Determine the (X, Y) coordinate at the center of the cell enclosing the given text.  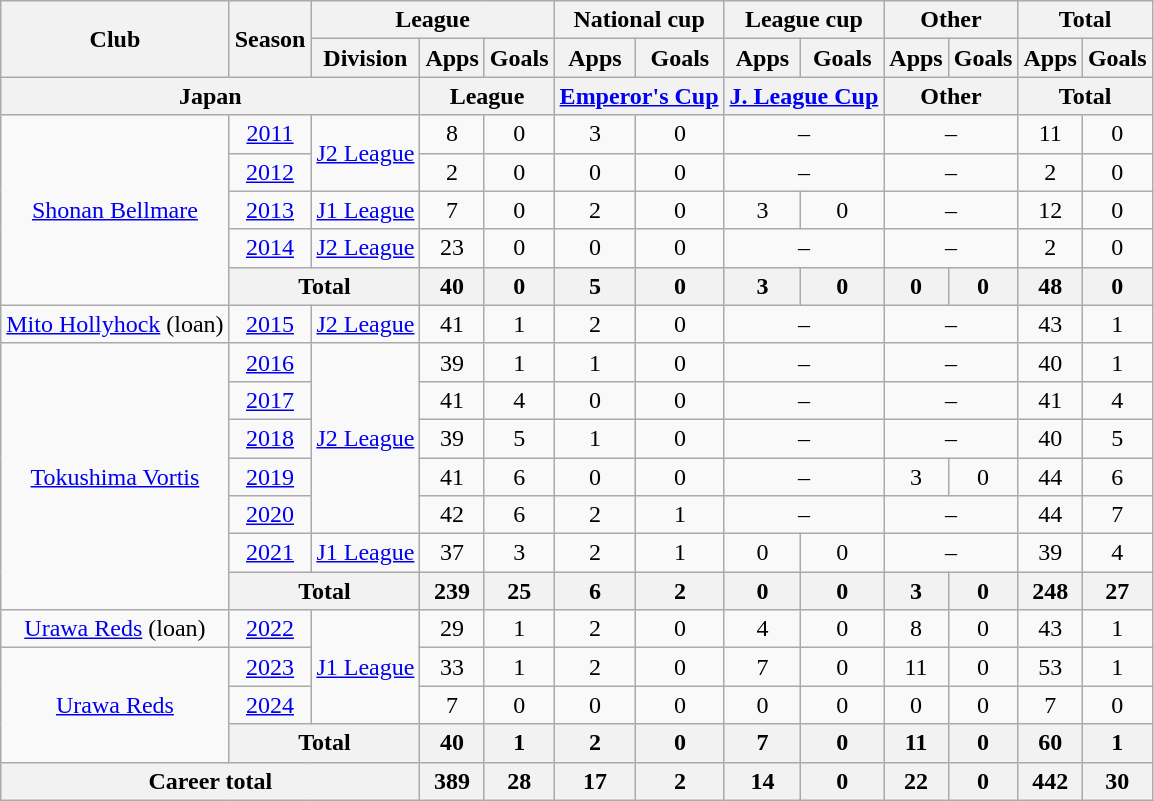
2011 (270, 134)
48 (1050, 286)
2016 (270, 362)
Club (115, 39)
37 (452, 553)
J. League Cup (804, 96)
2021 (270, 553)
2013 (270, 210)
Urawa Reds (loan) (115, 629)
30 (1117, 781)
2020 (270, 515)
23 (452, 248)
Shonan Bellmare (115, 210)
17 (595, 781)
25 (519, 591)
Japan (210, 96)
22 (916, 781)
League cup (804, 20)
Tokushima Vortis (115, 476)
248 (1050, 591)
2017 (270, 400)
14 (762, 781)
2022 (270, 629)
27 (1117, 591)
42 (452, 515)
2014 (270, 248)
442 (1050, 781)
12 (1050, 210)
2019 (270, 477)
Division (366, 58)
389 (452, 781)
239 (452, 591)
28 (519, 781)
2012 (270, 172)
33 (452, 667)
Mito Hollyhock (loan) (115, 324)
29 (452, 629)
53 (1050, 667)
2023 (270, 667)
Career total (210, 781)
Season (270, 39)
2024 (270, 705)
60 (1050, 743)
Urawa Reds (115, 705)
Emperor's Cup (639, 96)
National cup (639, 20)
2015 (270, 324)
2018 (270, 438)
